Output the (x, y) coordinate of the center of the cell containing the given text.  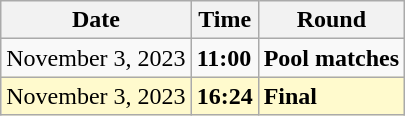
Date (96, 20)
Pool matches (331, 58)
Time (224, 20)
Final (331, 96)
Round (331, 20)
16:24 (224, 96)
11:00 (224, 58)
